Return the (x, y) coordinate for the center point of the cell that contains the specified text.  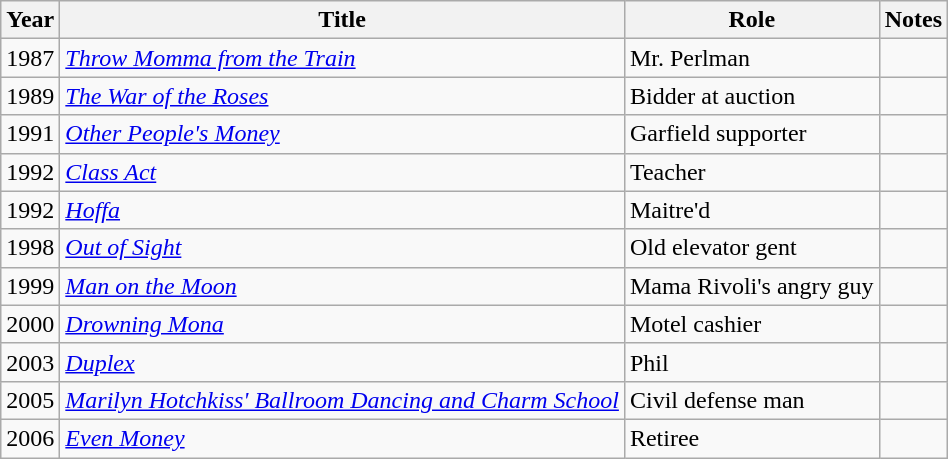
Old elevator gent (752, 248)
Motel cashier (752, 324)
Title (342, 20)
Phil (752, 362)
Marilyn Hotchkiss' Ballroom Dancing and Charm School (342, 400)
Class Act (342, 172)
2005 (30, 400)
Maitre'd (752, 210)
Duplex (342, 362)
1999 (30, 286)
Retiree (752, 438)
2003 (30, 362)
Mr. Perlman (752, 58)
The War of the Roses (342, 96)
Hoffa (342, 210)
Out of Sight (342, 248)
1998 (30, 248)
Role (752, 20)
2000 (30, 324)
Mama Rivoli's angry guy (752, 286)
Man on the Moon (342, 286)
Teacher (752, 172)
Drowning Mona (342, 324)
Notes (913, 20)
Other People's Money (342, 134)
1987 (30, 58)
2006 (30, 438)
1989 (30, 96)
Year (30, 20)
Even Money (342, 438)
Garfield supporter (752, 134)
Bidder at auction (752, 96)
Civil defense man (752, 400)
Throw Momma from the Train (342, 58)
1991 (30, 134)
